Find where the given text appears and provide that cell's center as (X, Y) coordinate. 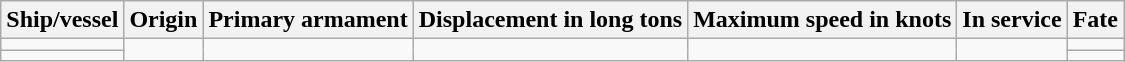
Ship/vessel (62, 20)
Fate (1095, 20)
Primary armament (308, 20)
In service (1012, 20)
Maximum speed in knots (822, 20)
Displacement in long tons (550, 20)
Origin (164, 20)
